Identify which cell holds the provided text, then report its (X, Y) central coordinate. 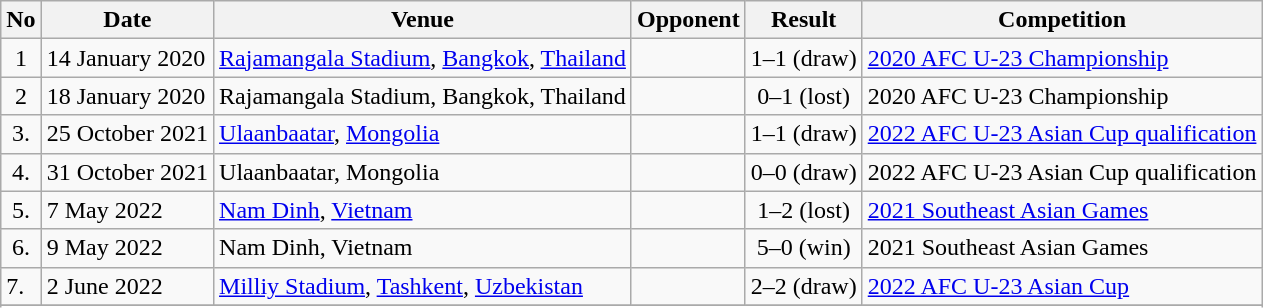
0–1 (lost) (804, 96)
3. (21, 134)
Opponent (688, 20)
Milliy Stadium, Tashkent, Uzbekistan (423, 286)
5–0 (win) (804, 248)
Date (127, 20)
Venue (423, 20)
7. (21, 286)
Result (804, 20)
2 (21, 96)
1–2 (lost) (804, 210)
6. (21, 248)
1 (21, 58)
31 October 2021 (127, 172)
2022 AFC U-23 Asian Cup (1062, 286)
Competition (1062, 20)
2–2 (draw) (804, 286)
4. (21, 172)
25 October 2021 (127, 134)
2 June 2022 (127, 286)
No (21, 20)
7 May 2022 (127, 210)
0–0 (draw) (804, 172)
18 January 2020 (127, 96)
5. (21, 210)
9 May 2022 (127, 248)
14 January 2020 (127, 58)
